Scan for the cell matching the given text and deliver its [x, y] coordinate at center. 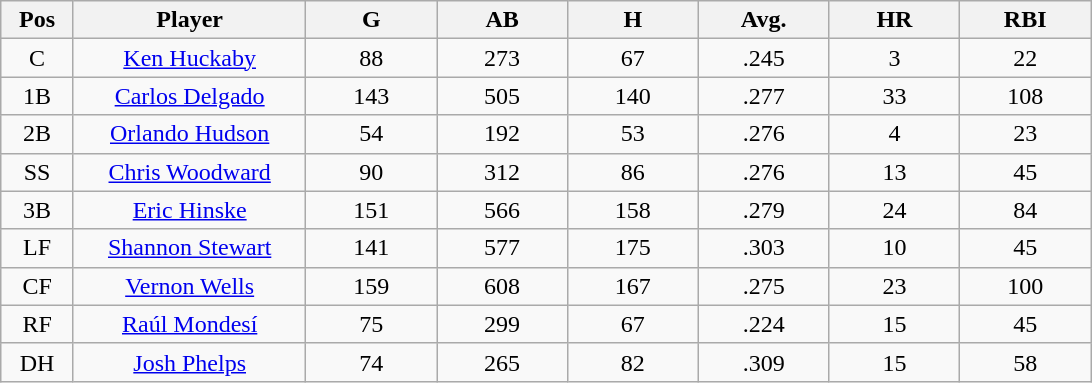
LF [38, 248]
Avg. [764, 20]
.309 [764, 362]
22 [1026, 58]
140 [632, 96]
Shannon Stewart [189, 248]
.245 [764, 58]
159 [372, 286]
10 [894, 248]
88 [372, 58]
Player [189, 20]
AB [502, 20]
84 [1026, 210]
HR [894, 20]
33 [894, 96]
2B [38, 134]
58 [1026, 362]
312 [502, 172]
151 [372, 210]
C [38, 58]
Carlos Delgado [189, 96]
.303 [764, 248]
74 [372, 362]
DH [38, 362]
Vernon Wells [189, 286]
Eric Hinske [189, 210]
273 [502, 58]
RBI [1026, 20]
Josh Phelps [189, 362]
.279 [764, 210]
1B [38, 96]
54 [372, 134]
158 [632, 210]
Ken Huckaby [189, 58]
82 [632, 362]
Raúl Mondesí [189, 324]
.275 [764, 286]
RF [38, 324]
.224 [764, 324]
.277 [764, 96]
167 [632, 286]
505 [502, 96]
90 [372, 172]
175 [632, 248]
192 [502, 134]
53 [632, 134]
13 [894, 172]
299 [502, 324]
3 [894, 58]
G [372, 20]
CF [38, 286]
Pos [38, 20]
3B [38, 210]
Orlando Hudson [189, 134]
566 [502, 210]
4 [894, 134]
108 [1026, 96]
24 [894, 210]
608 [502, 286]
Chris Woodward [189, 172]
H [632, 20]
SS [38, 172]
75 [372, 324]
86 [632, 172]
141 [372, 248]
143 [372, 96]
100 [1026, 286]
577 [502, 248]
265 [502, 362]
